Return the [X, Y] coordinate for the center point of the cell that contains the specified text.  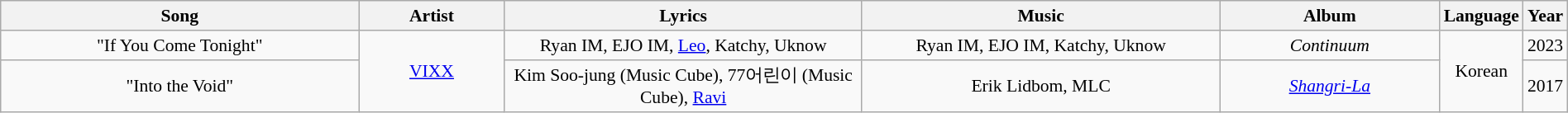
"Into the Void" [180, 86]
Lyrics [683, 16]
2017 [1545, 86]
"If You Come Tonight" [180, 45]
Ryan IM, EJO IM, Leo, Katchy, Uknow [683, 45]
Erik Lidbom, MLC [1040, 86]
Continuum [1330, 45]
Song [180, 16]
2023 [1545, 45]
Korean [1482, 71]
Album [1330, 16]
VIXX [432, 71]
Language [1482, 16]
Music [1040, 16]
Kim Soo-jung (Music Cube), 77어린이 (Music Cube), Ravi [683, 86]
Ryan IM, EJO IM, Katchy, Uknow [1040, 45]
Shangri-La [1330, 86]
Artist [432, 16]
Year [1545, 16]
